Scan for the cell matching the given text and deliver its [x, y] coordinate at center. 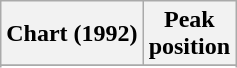
Chart (1992) [72, 34]
Peakposition [189, 34]
